Find where the given text appears and provide that cell's center as [x, y] coordinate. 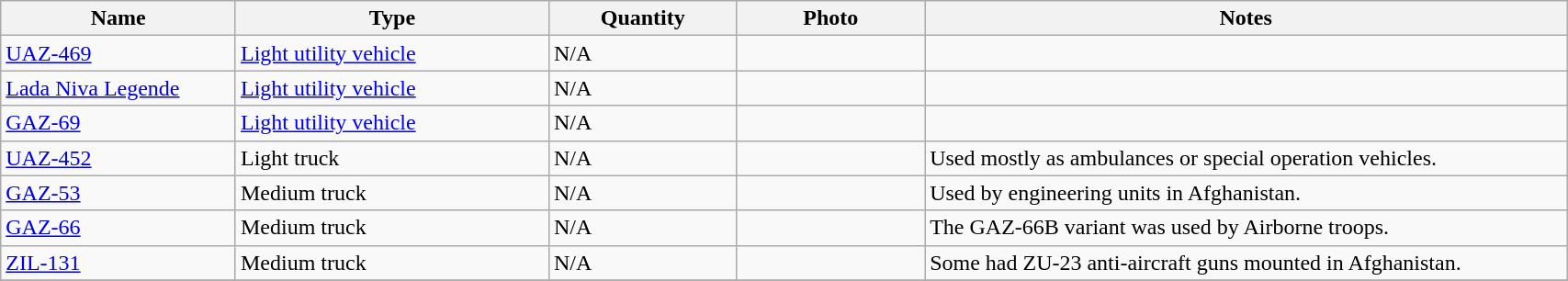
UAZ-452 [118, 158]
Some had ZU-23 anti-aircraft guns mounted in Afghanistan. [1246, 263]
Name [118, 18]
UAZ-469 [118, 53]
Used by engineering units in Afghanistan. [1246, 193]
The GAZ-66B variant was used by Airborne troops. [1246, 228]
GAZ-66 [118, 228]
Quantity [643, 18]
Used mostly as ambulances or special operation vehicles. [1246, 158]
Type [391, 18]
Notes [1246, 18]
GAZ-53 [118, 193]
Photo [830, 18]
Lada Niva Legende [118, 88]
GAZ-69 [118, 123]
Light truck [391, 158]
ZIL-131 [118, 263]
